Identify which cell holds the provided text, then report its [x, y] central coordinate. 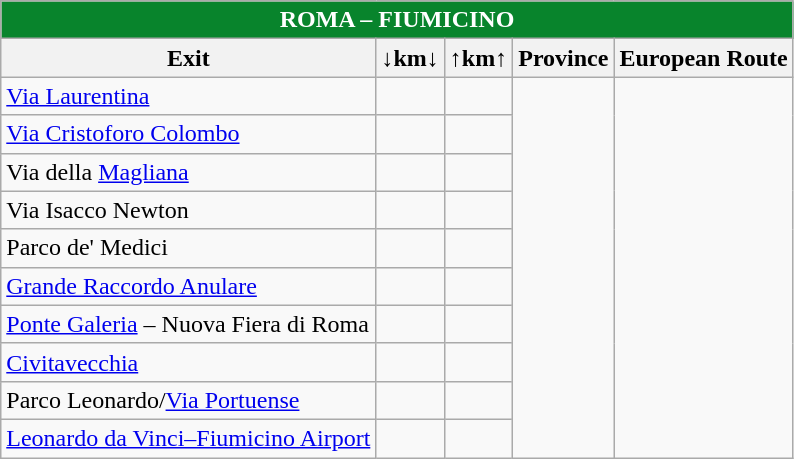
Via della Magliana [188, 172]
Via Laurentina [188, 96]
Via Isacco Newton [188, 210]
↓km↓ [410, 58]
Civitavecchia [188, 362]
Province [564, 58]
↑km↑ [478, 58]
Grande Raccordo Anulare [188, 286]
ROMA – FIUMICINO [398, 20]
Parco de' Medici [188, 248]
Via Cristoforo Colombo [188, 134]
Parco Leonardo/Via Portuense [188, 400]
Ponte Galeria – Nuova Fiera di Roma [188, 324]
Exit [188, 58]
European Route [704, 58]
Leonardo da Vinci–Fiumicino Airport [188, 438]
